Output the [X, Y] coordinate of the center of the cell containing the given text.  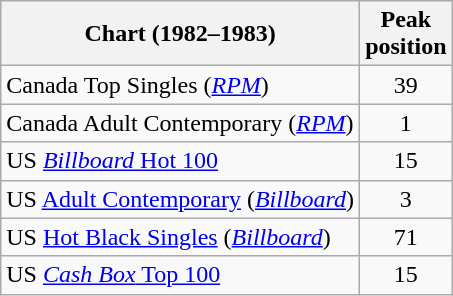
39 [406, 85]
Chart (1982–1983) [180, 34]
US Cash Box Top 100 [180, 275]
1 [406, 123]
Canada Top Singles (RPM) [180, 85]
Peakposition [406, 34]
Canada Adult Contemporary (RPM) [180, 123]
US Hot Black Singles (Billboard) [180, 237]
US Billboard Hot 100 [180, 161]
3 [406, 199]
US Adult Contemporary (Billboard) [180, 199]
71 [406, 237]
